Return [X, Y] of the center of cell containing provided text 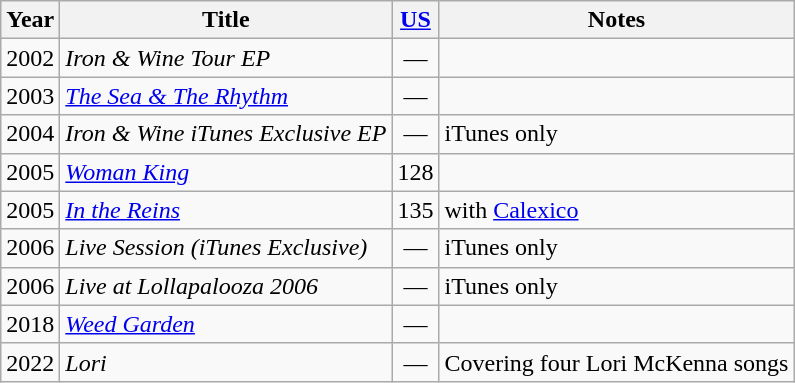
2022 [30, 362]
Lori [226, 362]
Live at Lollapalooza 2006 [226, 286]
The Sea & The Rhythm [226, 96]
with Calexico [616, 210]
Covering four Lori McKenna songs [616, 362]
Iron & Wine Tour EP [226, 58]
In the Reins [226, 210]
2003 [30, 96]
2004 [30, 134]
135 [416, 210]
Woman King [226, 172]
128 [416, 172]
Title [226, 20]
US [416, 20]
Iron & Wine iTunes Exclusive EP [226, 134]
Live Session (iTunes Exclusive) [226, 248]
Year [30, 20]
Notes [616, 20]
Weed Garden [226, 324]
2002 [30, 58]
2018 [30, 324]
